Return (X, Y) of the center of cell containing provided text 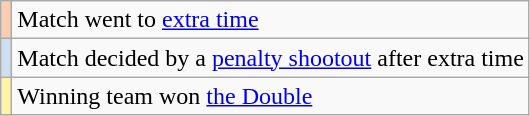
Match went to extra time (271, 20)
Winning team won the Double (271, 96)
Match decided by a penalty shootout after extra time (271, 58)
